Identify which cell holds the provided text, then report its [X, Y] central coordinate. 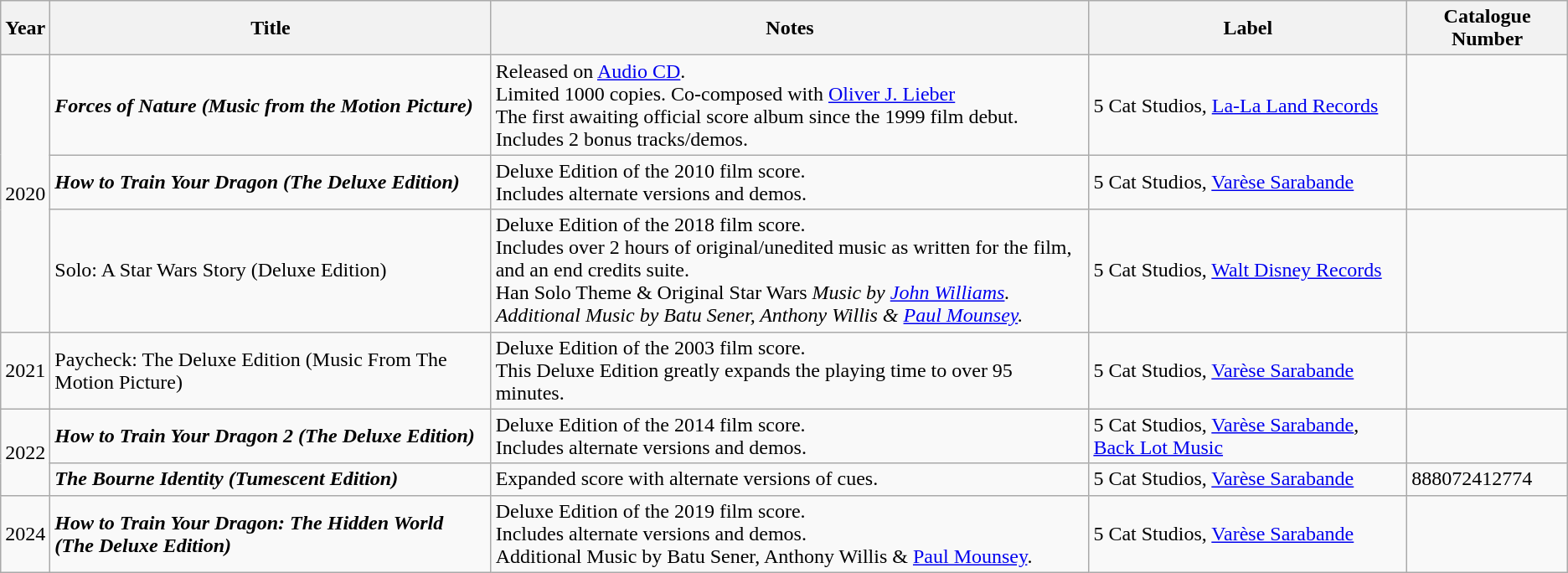
How to Train Your Dragon: The Hidden World (The Deluxe Edition) [271, 534]
Forces of Nature (Music from the Motion Picture) [271, 106]
Solo: A Star Wars Story (Deluxe Edition) [271, 271]
5 Cat Studios, La-La Land Records [1248, 106]
Paycheck: The Deluxe Edition (Music From The Motion Picture) [271, 370]
Deluxe Edition of the 2019 film score.Includes alternate versions and demos.Additional Music by Batu Sener, Anthony Willis & Paul Mounsey. [790, 534]
2024 [25, 534]
Catalogue Number [1488, 28]
2020 [25, 194]
888072412774 [1488, 479]
Title [271, 28]
The Bourne Identity (Tumescent Edition) [271, 479]
5 Cat Studios, Walt Disney Records [1248, 271]
Deluxe Edition of the 2010 film score.Includes alternate versions and demos. [790, 183]
Label [1248, 28]
5 Cat Studios, Varèse Sarabande, Back Lot Music [1248, 436]
How to Train Your Dragon (The Deluxe Edition) [271, 183]
Notes [790, 28]
2021 [25, 370]
Deluxe Edition of the 2003 film score.This Deluxe Edition greatly expands the playing time to over 95 minutes. [790, 370]
How to Train Your Dragon 2 (The Deluxe Edition) [271, 436]
Deluxe Edition of the 2014 film score.Includes alternate versions and demos. [790, 436]
Expanded score with alternate versions of cues. [790, 479]
Year [25, 28]
2022 [25, 452]
